Determine the [X, Y] coordinate at the center of the cell enclosing the given text.  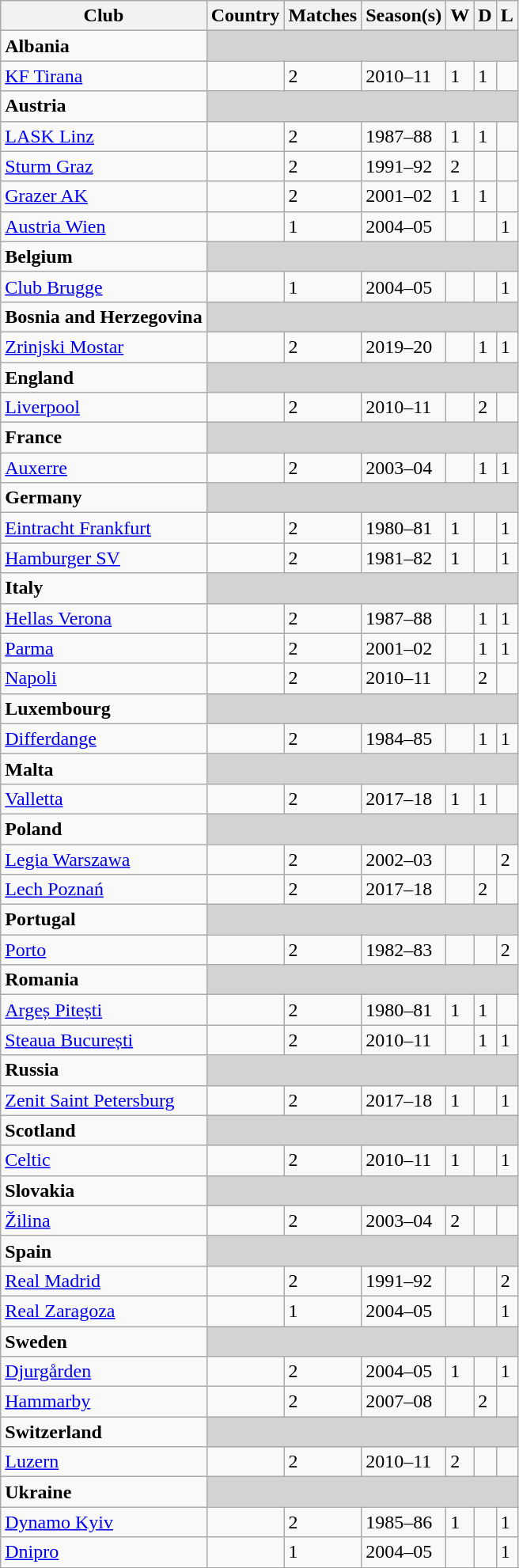
Bosnia and Herzegovina [104, 317]
Parma [104, 648]
Matches [323, 16]
Spain [104, 1251]
Italy [104, 588]
Differdange [104, 738]
Luzern [104, 1462]
Season(s) [403, 16]
Argeș Pitești [104, 1010]
Slovakia [104, 1190]
Grazer AK [104, 196]
1982–83 [403, 950]
Dynamo Kyiv [104, 1522]
Zenit Saint Petersburg [104, 1100]
Albania [104, 46]
Germany [104, 498]
1985–86 [403, 1522]
Austria Wien [104, 226]
Luxembourg [104, 708]
Hellas Verona [104, 618]
Sturm Graz [104, 166]
Austria [104, 106]
2002–03 [403, 859]
Hammarby [104, 1402]
Napoli [104, 678]
Ukraine [104, 1492]
KF Tirana [104, 76]
Country [245, 16]
Hamburger SV [104, 558]
Real Madrid [104, 1281]
LASK Linz [104, 136]
W [460, 16]
Zrinjski Mostar [104, 347]
Žilina [104, 1221]
Club Brugge [104, 287]
Club [104, 16]
Real Zaragoza [104, 1311]
Djurgården [104, 1372]
1981–82 [403, 558]
1984–85 [403, 738]
Celtic [104, 1160]
Portugal [104, 920]
Romania [104, 980]
England [104, 378]
Valletta [104, 799]
Auxerre [104, 468]
Poland [104, 829]
Sweden [104, 1342]
Lech Poznań [104, 890]
2007–08 [403, 1402]
Legia Warszawa [104, 859]
Dnipro [104, 1552]
Steaua București [104, 1040]
L [506, 16]
D [485, 16]
Belgium [104, 256]
Eintracht Frankfurt [104, 528]
Russia [104, 1070]
2019–20 [403, 347]
Porto [104, 950]
Switzerland [104, 1432]
Liverpool [104, 408]
Scotland [104, 1130]
France [104, 438]
Malta [104, 769]
